Provide the (X, Y) coordinate of the cell's center where the given text is located.  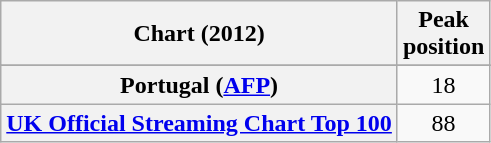
Chart (2012) (200, 34)
UK Official Streaming Chart Top 100 (200, 123)
Peakposition (443, 34)
18 (443, 85)
Portugal (AFP) (200, 85)
88 (443, 123)
